Output the (x, y) coordinate of the center of the cell containing the given text.  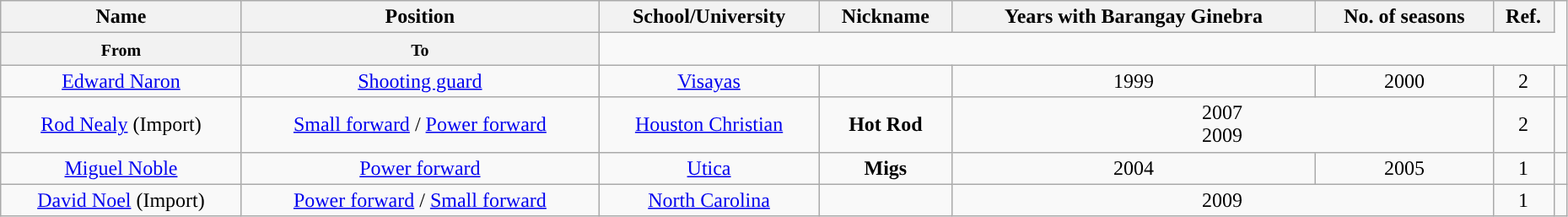
Shooting guard (420, 81)
20072009 (1222, 125)
2004 (1134, 168)
Power forward / Small forward (420, 200)
Migs (886, 168)
From (121, 49)
Edward Naron (121, 81)
Name (121, 17)
To (420, 49)
School/University (709, 17)
No. of seasons (1404, 17)
Small forward / Power forward (420, 125)
Houston Christian (709, 125)
Utica (709, 168)
North Carolina (709, 200)
1999 (1134, 81)
David Noel (Import) (121, 200)
Power forward (420, 168)
2005 (1404, 168)
Nickname (886, 17)
Visayas (709, 81)
Miguel Noble (121, 168)
2009 (1222, 200)
Position (420, 17)
Years with Barangay Ginebra (1134, 17)
Ref. (1523, 17)
Rod Nealy (Import) (121, 125)
Hot Rod (886, 125)
2000 (1404, 81)
